Detect which cell encompasses the target text, then output its [X, Y] center coordinate. 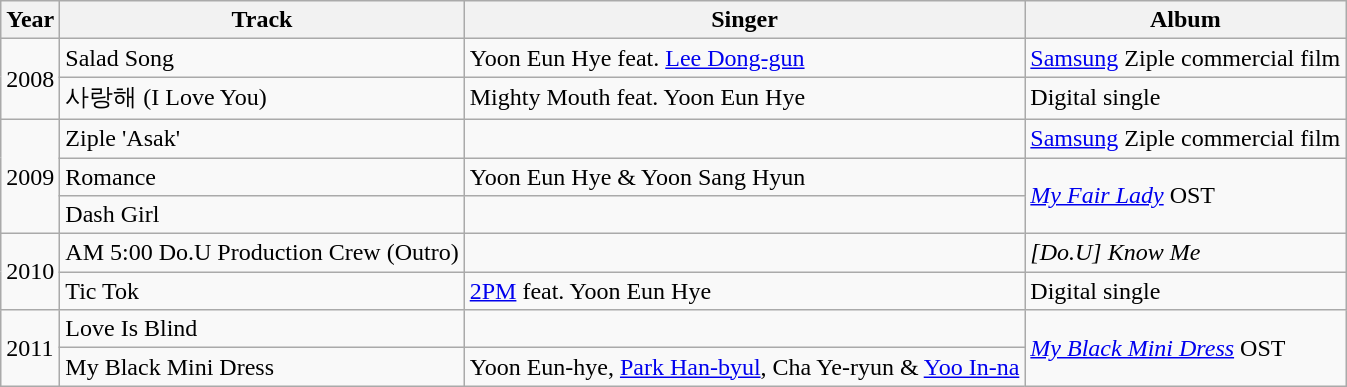
My Black Mini Dress [262, 367]
Ziple 'Asak' [262, 138]
Tic Tok [262, 291]
AM 5:00 Do.U Production Crew (Outro) [262, 253]
Yoon Eun Hye & Yoon Sang Hyun [744, 177]
Album [1186, 20]
2011 [30, 348]
2008 [30, 80]
Track [262, 20]
[Do.U] Know Me [1186, 253]
2010 [30, 272]
Salad Song [262, 58]
My Black Mini Dress OST [1186, 348]
Yoon Eun-hye, Park Han-byul, Cha Ye-ryun & Yoo In-na [744, 367]
사랑해 (I Love You) [262, 98]
Year [30, 20]
2009 [30, 176]
Love Is Blind [262, 329]
2PM feat. Yoon Eun Hye [744, 291]
Romance [262, 177]
Singer [744, 20]
My Fair Lady OST [1186, 196]
Dash Girl [262, 215]
Yoon Eun Hye feat. Lee Dong-gun [744, 58]
Mighty Mouth feat. Yoon Eun Hye [744, 98]
